Pinpoint the cell where the given text exists, returning its [X, Y] midpoint coordinate. 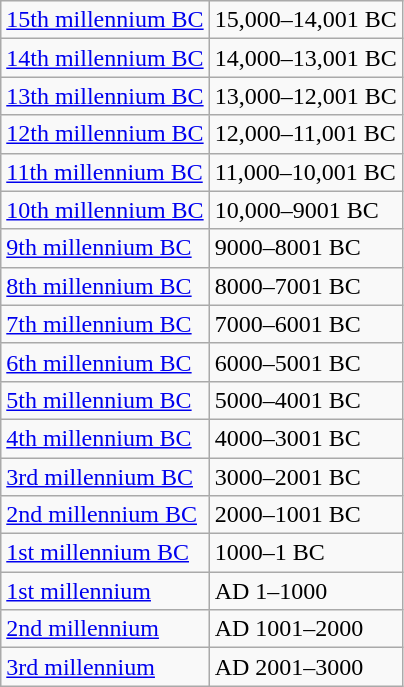
2nd millennium BC [105, 515]
11th millennium BC [105, 172]
1st millennium [105, 591]
8th millennium BC [105, 286]
4000–3001 BC [306, 438]
7th millennium BC [105, 324]
5th millennium BC [105, 400]
3000–2001 BC [306, 477]
13th millennium BC [105, 96]
11,000–10,001 BC [306, 172]
2nd millennium [105, 629]
3rd millennium [105, 667]
4th millennium BC [105, 438]
14th millennium BC [105, 58]
13,000–12,001 BC [306, 96]
2000–1001 BC [306, 515]
8000–7001 BC [306, 286]
3rd millennium BC [105, 477]
10,000–9001 BC [306, 210]
15,000–14,001 BC [306, 20]
10th millennium BC [105, 210]
1000–1 BC [306, 553]
AD 1–1000 [306, 591]
1st millennium BC [105, 553]
AD 2001–3000 [306, 667]
9th millennium BC [105, 248]
6000–5001 BC [306, 362]
9000–8001 BC [306, 248]
6th millennium BC [105, 362]
7000–6001 BC [306, 324]
15th millennium BC [105, 20]
14,000–13,001 BC [306, 58]
AD 1001–2000 [306, 629]
12,000–11,001 BC [306, 134]
12th millennium BC [105, 134]
5000–4001 BC [306, 400]
